Find where the given text appears and provide that cell's center as [x, y] coordinate. 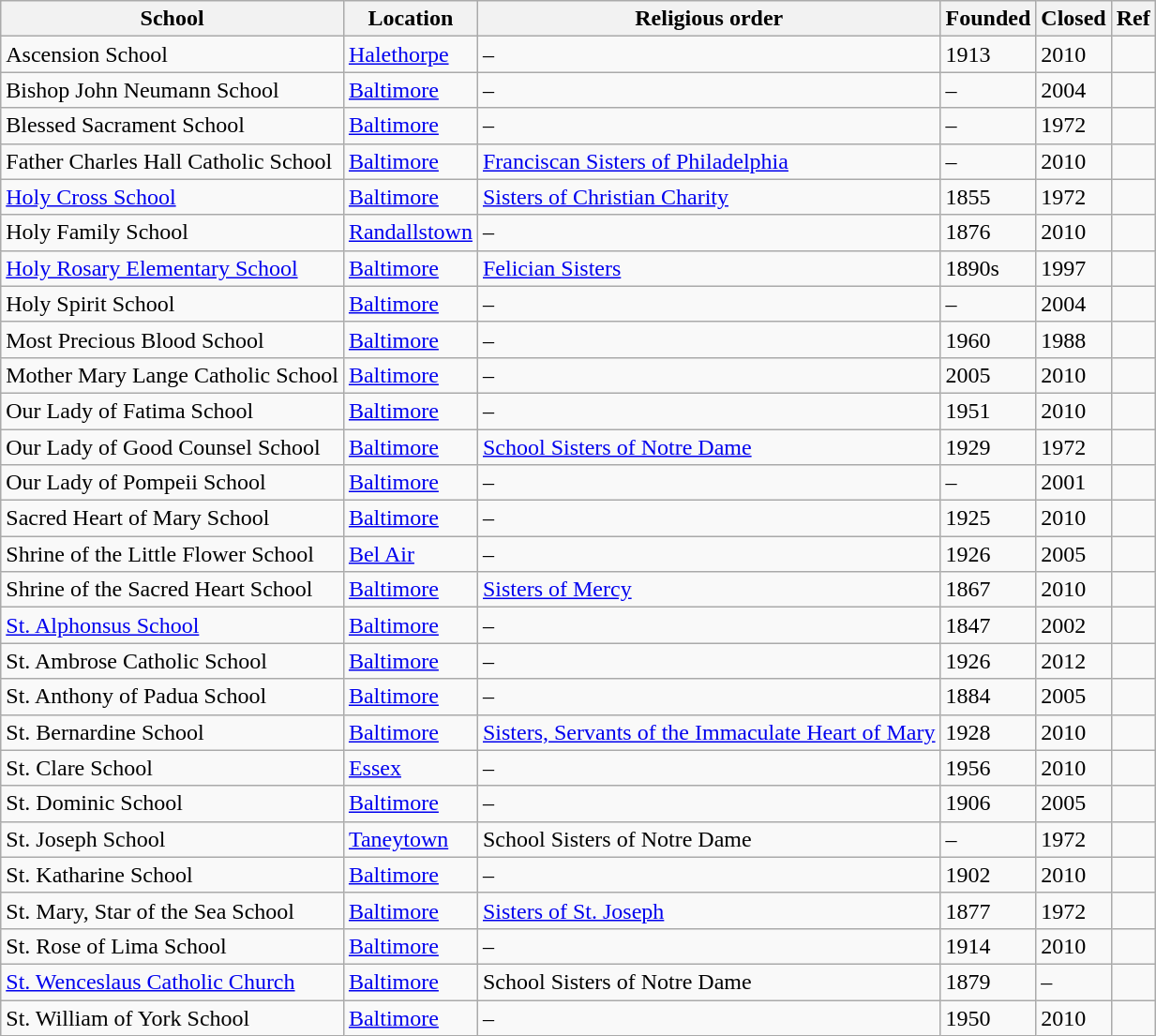
1902 [988, 875]
Our Lady of Pompeii School [173, 483]
2002 [1073, 625]
St. Dominic School [173, 803]
Randallstown [411, 233]
Franciscan Sisters of Philadelphia [709, 161]
St. Ambrose Catholic School [173, 661]
1929 [988, 447]
Sacred Heart of Mary School [173, 518]
Shrine of the Little Flower School [173, 554]
Sisters of Christian Charity [709, 197]
Mother Mary Lange Catholic School [173, 375]
St. Alphonsus School [173, 625]
1914 [988, 946]
1913 [988, 54]
St. Anthony of Padua School [173, 697]
1951 [988, 411]
1867 [988, 590]
Halethorpe [411, 54]
Bishop John Neumann School [173, 90]
St. Clare School [173, 768]
St. Katharine School [173, 875]
Holy Cross School [173, 197]
Felician Sisters [709, 268]
Holy Family School [173, 233]
1876 [988, 233]
Sisters, Servants of the Immaculate Heart of Mary [709, 732]
2012 [1073, 661]
1877 [988, 910]
Location [411, 19]
1960 [988, 339]
Taneytown [411, 839]
Holy Rosary Elementary School [173, 268]
St. Bernardine School [173, 732]
Sisters of St. Joseph [709, 910]
Bel Air [411, 554]
Most Precious Blood School [173, 339]
1879 [988, 982]
Our Lady of Fatima School [173, 411]
Blessed Sacrament School [173, 126]
1906 [988, 803]
1997 [1073, 268]
Father Charles Hall Catholic School [173, 161]
1950 [988, 1017]
Essex [411, 768]
1847 [988, 625]
Sisters of Mercy [709, 590]
Religious order [709, 19]
1928 [988, 732]
1988 [1073, 339]
Ref [1133, 19]
Our Lady of Good Counsel School [173, 447]
St. Wenceslaus Catholic Church [173, 982]
1890s [988, 268]
St. Mary, Star of the Sea School [173, 910]
1855 [988, 197]
1925 [988, 518]
Founded [988, 19]
Closed [1073, 19]
2001 [1073, 483]
1884 [988, 697]
St. William of York School [173, 1017]
St. Joseph School [173, 839]
School [173, 19]
Ascension School [173, 54]
St. Rose of Lima School [173, 946]
1956 [988, 768]
Holy Spirit School [173, 304]
Shrine of the Sacred Heart School [173, 590]
